Provide the (x, y) coordinate of the cell's center where the given text is located.  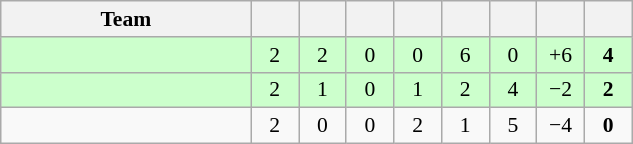
+6 (561, 55)
Team (126, 19)
5 (513, 126)
−2 (561, 90)
−4 (561, 126)
6 (465, 55)
